Provide the (X, Y) coordinate of the cell's center where the given text is located.  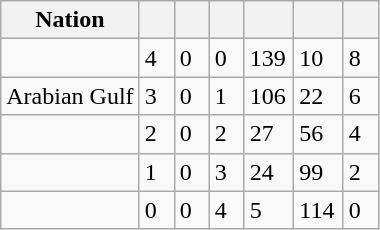
5 (268, 210)
114 (318, 210)
27 (268, 134)
24 (268, 172)
99 (318, 172)
Nation (70, 20)
8 (360, 58)
106 (268, 96)
139 (268, 58)
22 (318, 96)
10 (318, 58)
Arabian Gulf (70, 96)
6 (360, 96)
56 (318, 134)
